Find where the given text appears and provide that cell's center as (x, y) coordinate. 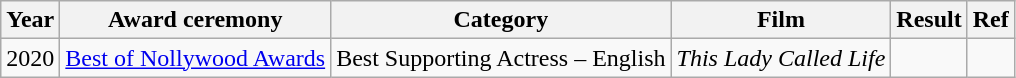
Ref (990, 20)
Film (781, 20)
Best Supporting Actress – English (501, 58)
Result (929, 20)
Best of Nollywood Awards (196, 58)
Category (501, 20)
Year (30, 20)
Award ceremony (196, 20)
This Lady Called Life (781, 58)
2020 (30, 58)
